Pinpoint the cell where the given text exists, returning its [X, Y] midpoint coordinate. 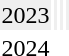
2023 [26, 15]
